Capture the cell that displays the provided text and extract its [X, Y] central coordinate. 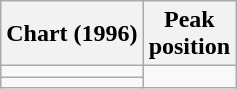
Chart (1996) [72, 34]
Peakposition [189, 34]
